Capture the cell that displays the provided text and extract its [X, Y] central coordinate. 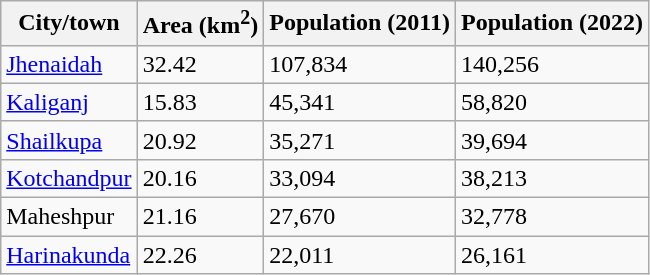
32,778 [552, 217]
Jhenaidah [69, 64]
22,011 [360, 255]
Area (km2) [200, 24]
22.26 [200, 255]
26,161 [552, 255]
45,341 [360, 102]
Maheshpur [69, 217]
107,834 [360, 64]
140,256 [552, 64]
Kotchandpur [69, 178]
27,670 [360, 217]
Population (2022) [552, 24]
15.83 [200, 102]
32.42 [200, 64]
Kaliganj [69, 102]
21.16 [200, 217]
38,213 [552, 178]
Population (2011) [360, 24]
City/town [69, 24]
Harinakunda [69, 255]
35,271 [360, 140]
33,094 [360, 178]
20.92 [200, 140]
58,820 [552, 102]
Shailkupa [69, 140]
20.16 [200, 178]
39,694 [552, 140]
